Output the (x, y) coordinate of the center of the cell containing the given text.  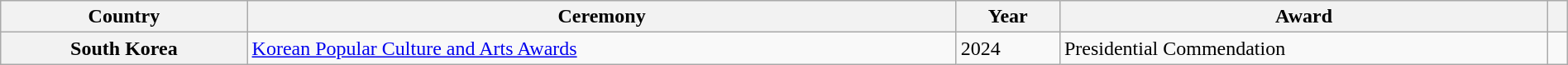
2024 (1007, 48)
Ceremony (602, 17)
Country (124, 17)
South Korea (124, 48)
Year (1007, 17)
Korean Popular Culture and Arts Awards (602, 48)
Award (1303, 17)
Presidential Commendation (1303, 48)
